Pinpoint the cell where the given text exists, returning its [X, Y] midpoint coordinate. 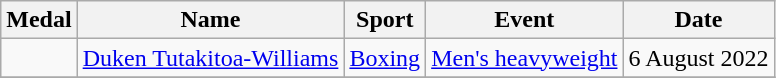
Men's heavyweight [524, 58]
Date [698, 20]
Sport [385, 20]
Name [210, 20]
Boxing [385, 58]
Duken Tutakitoa-Williams [210, 58]
6 August 2022 [698, 58]
Medal [39, 20]
Event [524, 20]
